Detect which cell encompasses the target text, then output its [X, Y] center coordinate. 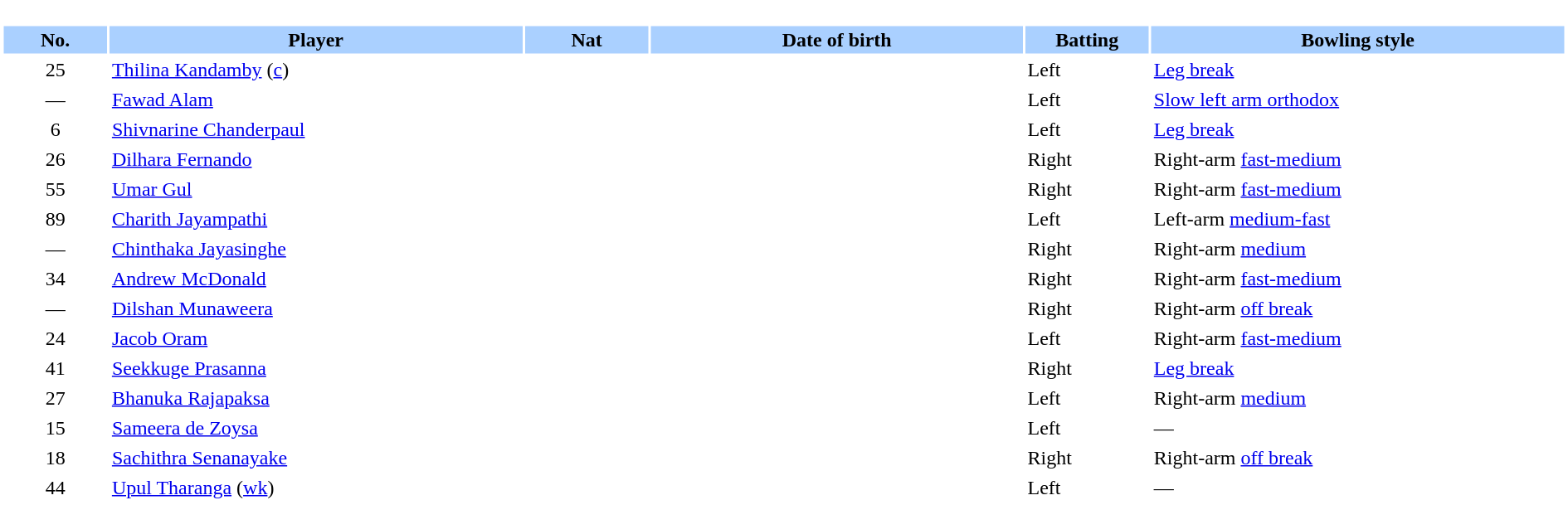
26 [55, 159]
34 [55, 279]
55 [55, 189]
Sameera de Zoysa [316, 428]
Batting [1087, 40]
Seekkuge Prasanna [316, 368]
25 [55, 70]
6 [55, 129]
Bhanuka Rajapaksa [316, 398]
Dilshan Munaweera [316, 308]
Thilina Kandamby (c) [316, 70]
89 [55, 219]
Nat [586, 40]
Upul Tharanga (wk) [316, 488]
44 [55, 488]
18 [55, 458]
24 [55, 338]
41 [55, 368]
Slow left arm orthodox [1358, 100]
Bowling style [1358, 40]
Charith Jayampathi [316, 219]
Left-arm medium-fast [1358, 219]
27 [55, 398]
Player [316, 40]
No. [55, 40]
Chinthaka Jayasinghe [316, 249]
Dilhara Fernando [316, 159]
Fawad Alam [316, 100]
Date of birth [837, 40]
Sachithra Senanayake [316, 458]
Shivnarine Chanderpaul [316, 129]
Jacob Oram [316, 338]
15 [55, 428]
Umar Gul [316, 189]
Andrew McDonald [316, 279]
